Identify which cell holds the provided text, then report its (x, y) central coordinate. 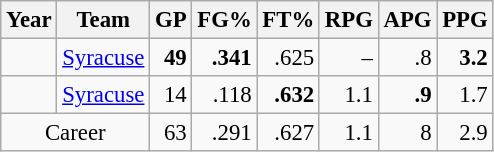
8 (408, 133)
Year (29, 20)
.632 (288, 95)
.341 (224, 58)
.118 (224, 95)
PPG (465, 20)
Team (104, 20)
63 (171, 133)
RPG (348, 20)
14 (171, 95)
.291 (224, 133)
.8 (408, 58)
GP (171, 20)
APG (408, 20)
FT% (288, 20)
Career (76, 133)
.627 (288, 133)
.625 (288, 58)
2.9 (465, 133)
.9 (408, 95)
3.2 (465, 58)
49 (171, 58)
– (348, 58)
1.7 (465, 95)
FG% (224, 20)
